Extract the [X, Y] coordinate from the center of the cell holding the provided text.  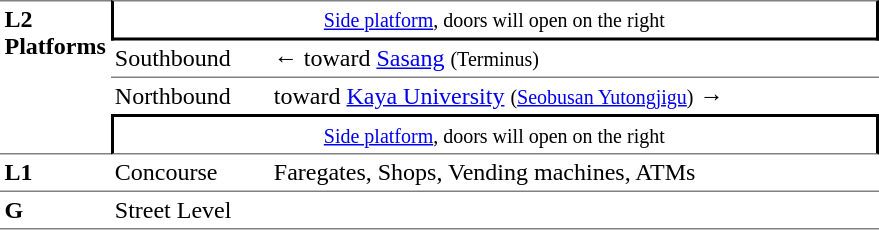
G [55, 211]
toward Kaya University (Seobusan Yutongjigu) → [574, 96]
Southbound [190, 59]
Faregates, Shops, Vending machines, ATMs [574, 173]
L1 [55, 173]
Concourse [190, 173]
L2Platforms [55, 77]
Northbound [190, 96]
Street Level [190, 211]
← toward Sasang (Terminus) [574, 59]
